Scan for the cell matching the given text and deliver its (x, y) coordinate at center. 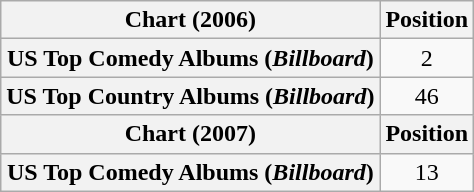
Chart (2006) (190, 20)
US Top Country Albums (Billboard) (190, 96)
46 (427, 96)
2 (427, 58)
13 (427, 172)
Chart (2007) (190, 134)
